Scan for the cell matching the given text and deliver its (X, Y) coordinate at center. 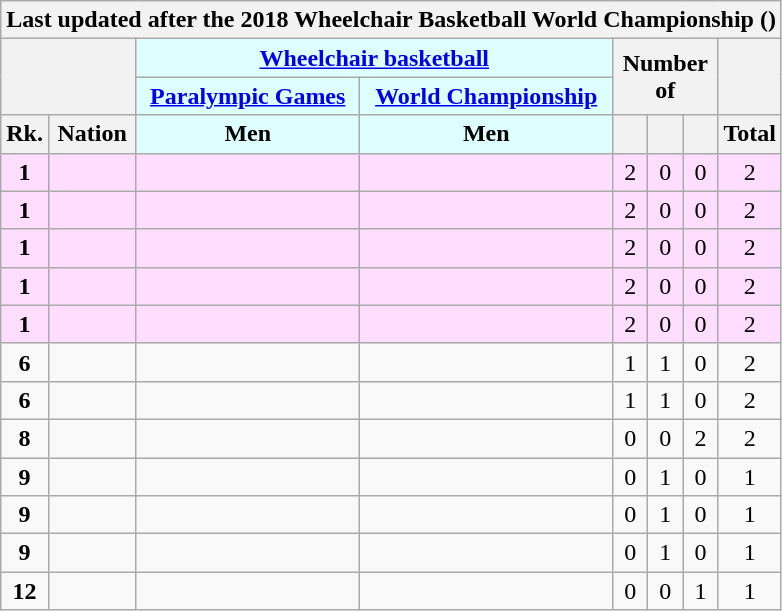
8 (25, 438)
Nation (92, 134)
Number of (666, 77)
12 (25, 591)
Rk. (25, 134)
World Championship (486, 96)
Wheelchair basketball (374, 58)
Paralympic Games (248, 96)
Total (750, 134)
Last updated after the 2018 Wheelchair Basketball World Championship () (392, 20)
